Identify which cell holds the provided text, then report its [x, y] central coordinate. 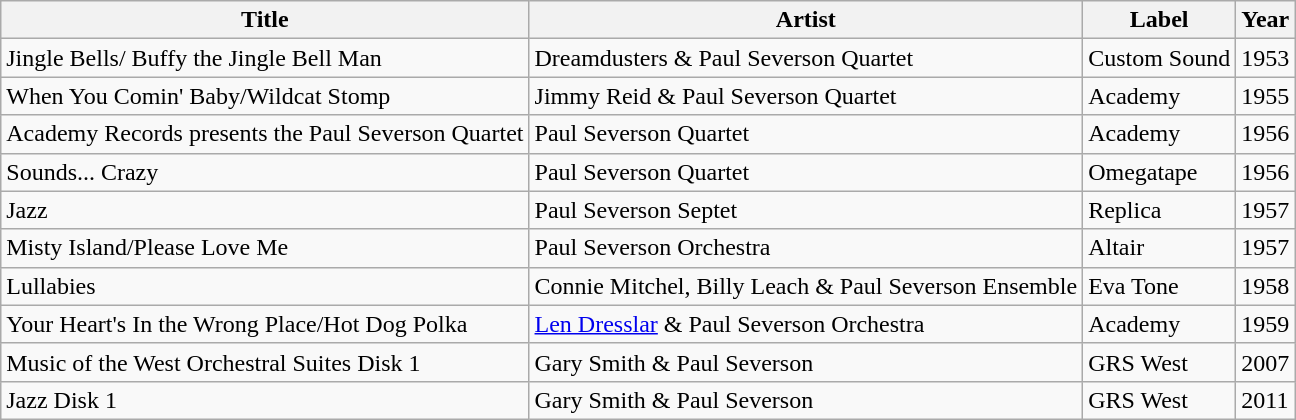
Lullabies [265, 286]
1959 [1266, 324]
1958 [1266, 286]
Sounds... Crazy [265, 172]
2011 [1266, 400]
Custom Sound [1160, 58]
Connie Mitchel, Billy Leach & Paul Severson Ensemble [806, 286]
When You Comin' Baby/Wildcat Stomp [265, 96]
2007 [1266, 362]
1955 [1266, 96]
Jazz Disk 1 [265, 400]
Paul Severson Septet [806, 210]
Artist [806, 20]
Misty Island/Please Love Me [265, 248]
Academy Records presents the Paul Severson Quartet [265, 134]
Len Dresslar & Paul Severson Orchestra [806, 324]
Replica [1160, 210]
Dreamdusters & Paul Severson Quartet [806, 58]
Omegatape [1160, 172]
Music of the West Orchestral Suites Disk 1 [265, 362]
Jingle Bells/ Buffy the Jingle Bell Man [265, 58]
Paul Severson Orchestra [806, 248]
Your Heart's In the Wrong Place/Hot Dog Polka [265, 324]
Label [1160, 20]
Title [265, 20]
Year [1266, 20]
Jimmy Reid & Paul Severson Quartet [806, 96]
Jazz [265, 210]
1953 [1266, 58]
Altair [1160, 248]
Eva Tone [1160, 286]
